Provide the (X, Y) coordinate of the cell's center where the given text is located.  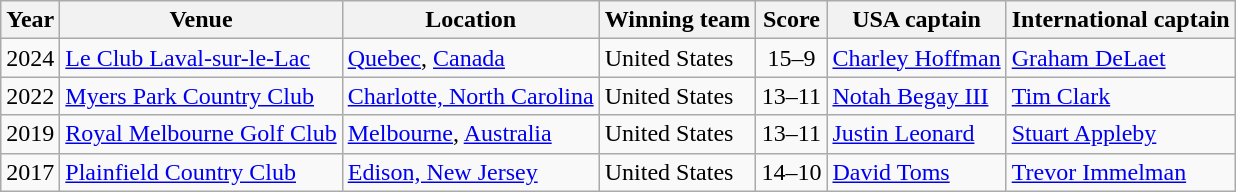
Plainfield Country Club (201, 172)
International captain (1120, 20)
2024 (30, 58)
14–10 (792, 172)
Year (30, 20)
Charley Hoffman (916, 58)
Winning team (678, 20)
Melbourne, Australia (470, 134)
2022 (30, 96)
15–9 (792, 58)
Royal Melbourne Golf Club (201, 134)
Trevor Immelman (1120, 172)
Edison, New Jersey (470, 172)
Score (792, 20)
2017 (30, 172)
2019 (30, 134)
Venue (201, 20)
Location (470, 20)
Charlotte, North Carolina (470, 96)
David Toms (916, 172)
Quebec, Canada (470, 58)
USA captain (916, 20)
Myers Park Country Club (201, 96)
Graham DeLaet (1120, 58)
Le Club Laval-sur-le-Lac (201, 58)
Justin Leonard (916, 134)
Tim Clark (1120, 96)
Stuart Appleby (1120, 134)
Notah Begay III (916, 96)
